From the cell containing the given text, extract its center point as [X, Y] coordinate. 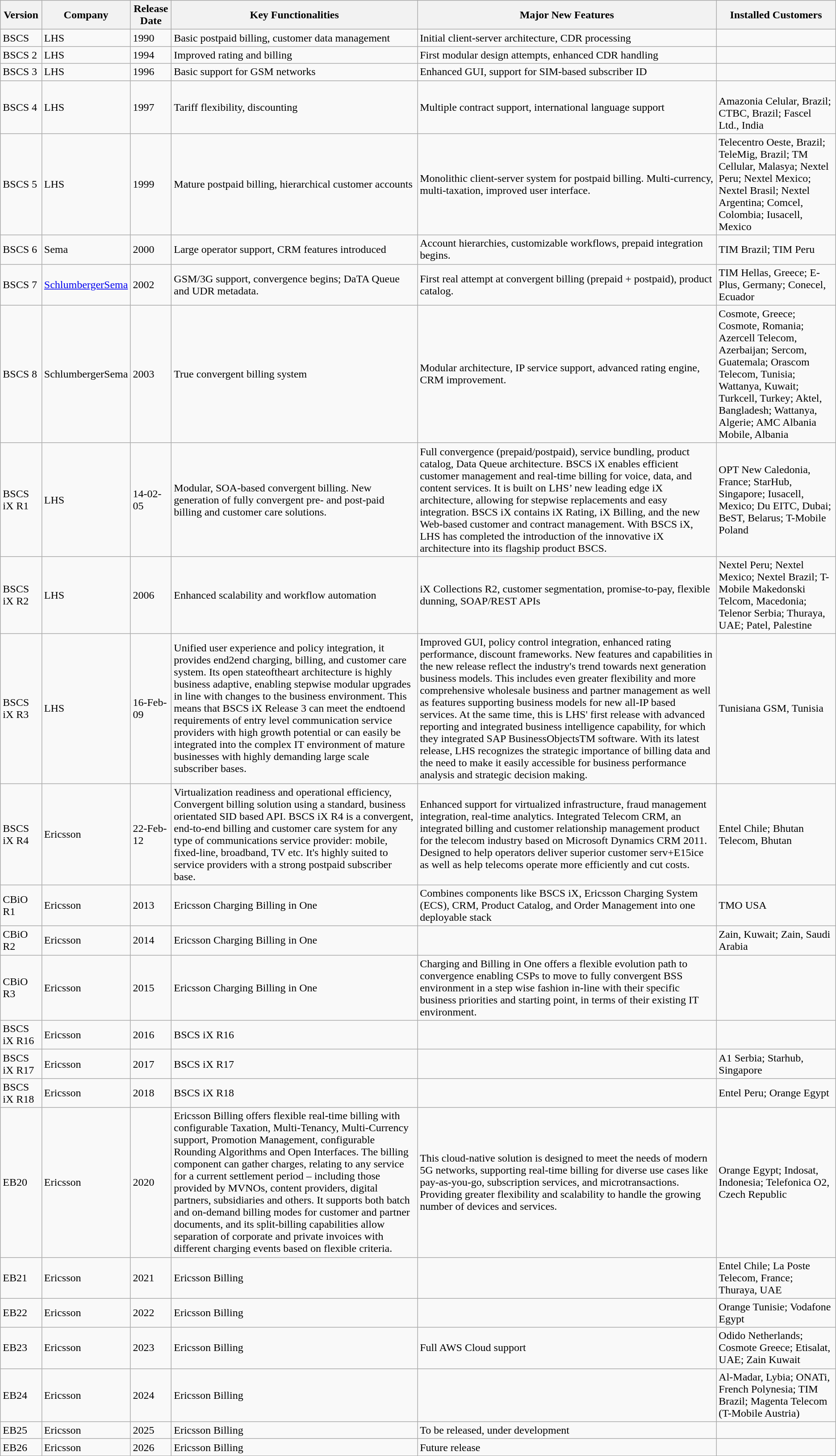
Enhanced GUI, support for SIM-based subscriber ID [567, 72]
To be released, under development [567, 1430]
2000 [151, 249]
CBiO R3 [21, 988]
2022 [151, 1313]
2014 [151, 941]
Initial client-server architecture, CDR processing [567, 38]
BSCS 8 [21, 374]
Installed Customers [776, 15]
2023 [151, 1348]
CBiO R1 [21, 906]
BSCS 3 [21, 72]
First real attempt at convergent billing (prepaid + postpaid), product catalog. [567, 285]
Sema [86, 249]
1994 [151, 55]
BSCS iX R2 [21, 595]
Large operator support, CRM features introduced [295, 249]
Orange Tunisie; Vodafone Egypt [776, 1313]
Entel Chile; Bhutan Telecom, Bhutan [776, 835]
A1 Serbia; Starhub, Singapore [776, 1064]
iX Collections R2, customer segmentation, promise-to-pay, flexible dunning, SOAP/REST APIs [567, 595]
Entel Chile; La Poste Telecom, France; Thuraya, UAE [776, 1278]
TIM Hellas, Greece; E-Plus, Germany; Conecel, Ecuador [776, 285]
2025 [151, 1430]
Amazonia Celular, Brazil; CTBC, Brazil; Fascel Ltd., India [776, 107]
EB22 [21, 1313]
Orange Egypt; Indosat, Indonesia; Telefonica O2, Czech Republic [776, 1182]
Basic support for GSM networks [295, 72]
2020 [151, 1182]
2018 [151, 1093]
Company [86, 15]
1999 [151, 184]
Modular architecture, IP service support, advanced rating engine, CRM improvement. [567, 374]
2013 [151, 906]
OPT New Caledonia, France; StarHub, Singapore; Iusacell, Mexico; Du EITC, Dubai; BeST, Belarus; T-Mobile Poland [776, 499]
EB25 [21, 1430]
Tariff flexibility, discounting [295, 107]
1990 [151, 38]
Modular, SOA-based convergent billing. New generation of fully convergent pre- and post-paid billing and customer care solutions. [295, 499]
Combines components like BSCS iX, Ericsson Charging System (ECS), CRM, Product Catalog, and Order Management into one deployable stack [567, 906]
BSCS iX R4 [21, 835]
Future release [567, 1447]
BSCS 2 [21, 55]
Nextel Peru; Nextel Mexico; Nextel Brazil; T-Mobile Makedonski Telcom, Macedonia; Telenor Serbia; Thuraya, UAE; Patel, Palestine [776, 595]
Mature postpaid billing, hierarchical customer accounts [295, 184]
Entel Peru; Orange Egypt [776, 1093]
2016 [151, 1035]
GSM/3G support, convergence begins; DaTA Queue and UDR metadata. [295, 285]
Basic postpaid billing, customer data management [295, 38]
Monolithic client-server system for postpaid billing. Multi-currency, multi-taxation, improved user interface. [567, 184]
Zain, Kuwait; Zain, Saudi Arabia [776, 941]
2024 [151, 1395]
EB20 [21, 1182]
Tunisiana GSM, Tunisia [776, 709]
2017 [151, 1064]
BSCS 7 [21, 285]
Major New Features [567, 15]
Improved rating and billing [295, 55]
2002 [151, 285]
BSCS 5 [21, 184]
EB26 [21, 1447]
2003 [151, 374]
CBiO R2 [21, 941]
2006 [151, 595]
2021 [151, 1278]
16-Feb-09 [151, 709]
First modular design attempts, enhanced CDR handling [567, 55]
Release Date [151, 15]
2015 [151, 988]
Enhanced scalability and workflow automation [295, 595]
Key Functionalities [295, 15]
BSCS [21, 38]
Al-Madar, Lybia; ONATi, French Polynesia; TIM Brazil; Magenta Telecom (T-Mobile Austria) [776, 1395]
BSCS 4 [21, 107]
True convergent billing system [295, 374]
EB21 [21, 1278]
1997 [151, 107]
Odido Netherlands; Cosmote Greece; Etisalat, UAE; Zain Kuwait [776, 1348]
Multiple contract support, international language support [567, 107]
22-Feb-12 [151, 835]
Version [21, 15]
EB23 [21, 1348]
BSCS iX R1 [21, 499]
1996 [151, 72]
Account hierarchies, customizable workflows, prepaid integration begins. [567, 249]
Full AWS Cloud support [567, 1348]
EB24 [21, 1395]
TMO USA [776, 906]
2026 [151, 1447]
TIM Brazil; TIM Peru [776, 249]
BSCS 6 [21, 249]
14-02-05 [151, 499]
BSCS iX R3 [21, 709]
